Search for the cell housing the specified text and yield its (X, Y) center coordinate. 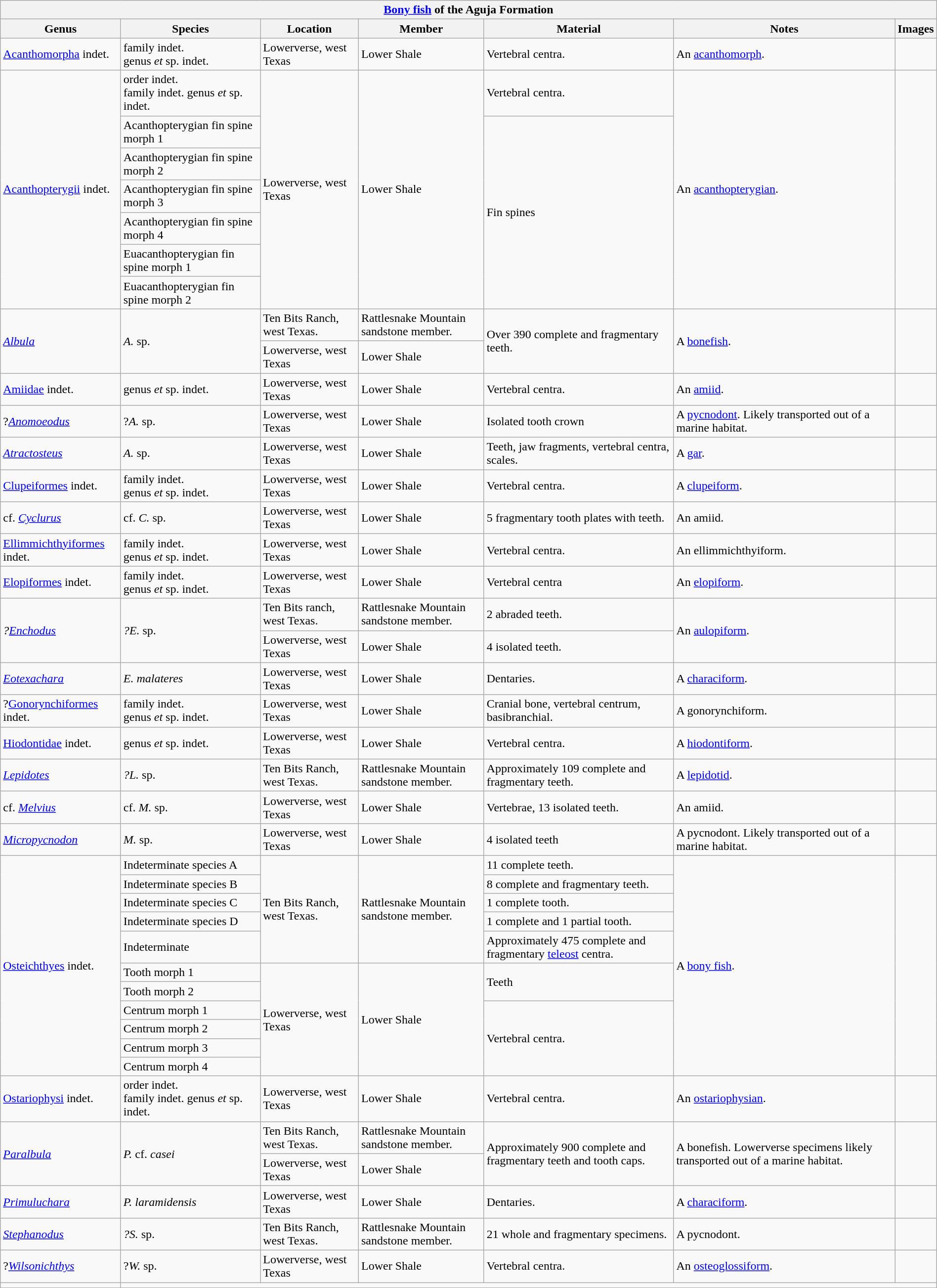
4 isolated teeth. (579, 647)
A lepidotid. (784, 775)
Material (579, 29)
Indeterminate species B (190, 884)
Approximately 109 complete and fragmentary teeth. (579, 775)
cf. M. sp. (190, 807)
5 fragmentary tooth plates with teeth. (579, 518)
cf. C. sp. (190, 518)
Micropycnodon (60, 840)
Images (916, 29)
Paralbula (60, 1154)
Hiodontidae indet. (60, 743)
Ellimmichthyiformes indet. (60, 550)
Atractosteus (60, 454)
An ellimmichthyiform. (784, 550)
Tooth morph 1 (190, 973)
Vertebrae, 13 isolated teeth. (579, 807)
cf. Melvius (60, 807)
Vertebral centra (579, 582)
Indeterminate species D (190, 922)
Over 390 complete and fragmentary teeth. (579, 341)
cf. Cyclurus (60, 518)
Osteichthyes indet. (60, 966)
An osteoglossiform. (784, 1266)
Amiidae indet. (60, 389)
?Wilsonichthys (60, 1266)
Albula (60, 341)
P. laramidensis (190, 1201)
Elopiformes indet. (60, 582)
Acanthopterygian fin spine morph 1 (190, 132)
4 isolated teeth (579, 840)
A bonefish. (784, 341)
A pycnodont. (784, 1234)
Teeth (579, 982)
Acanthopterygian fin spine morph 3 (190, 196)
An acanthopterygian. (784, 189)
Centrum morph 3 (190, 1048)
Acanthopterygian fin spine morph 4 (190, 228)
Centrum morph 2 (190, 1029)
An acanthomorph. (784, 54)
Isolated tooth crown (579, 421)
Lepidotes (60, 775)
Indeterminate species A (190, 865)
A hiodontiform. (784, 743)
Species (190, 29)
1 complete tooth. (579, 903)
Approximately 475 complete and fragmentary teleost centra. (579, 947)
An ostariophysian. (784, 1099)
Stephanodus (60, 1234)
Location (309, 29)
Centrum morph 1 (190, 1010)
Bony fish of the Aguja Formation (468, 10)
Tooth morph 2 (190, 991)
21 whole and fragmentary specimens. (579, 1234)
Ten Bits ranch, west Texas. (309, 614)
?S. sp. (190, 1234)
Genus (60, 29)
A clupeiform. (784, 486)
Member (421, 29)
A gar. (784, 454)
?L. sp. (190, 775)
P. cf. casei (190, 1154)
Cranial bone, vertebral centrum, basibranchial. (579, 711)
Eotexachara (60, 678)
11 complete teeth. (579, 865)
Indeterminate species C (190, 903)
1 complete and 1 partial tooth. (579, 922)
?Gonorynchiformes indet. (60, 711)
Acanthomorpha indet. (60, 54)
M. sp. (190, 840)
?W. sp. (190, 1266)
A bony fish. (784, 966)
Acanthopterygian fin spine morph 2 (190, 164)
Ostariophysi indet. (60, 1099)
Approximately 900 complete and fragmentary teeth and tooth caps. (579, 1154)
Teeth, jaw fragments, vertebral centra, scales. (579, 454)
?E. sp. (190, 630)
?Anomoeodus (60, 421)
E. malateres (190, 678)
Centrum morph 4 (190, 1066)
?Enchodus (60, 630)
?A. sp. (190, 421)
Euacanthopterygian fin spine morph 1 (190, 260)
Acanthopterygii indet. (60, 189)
Notes (784, 29)
An aulopiform. (784, 630)
Fin spines (579, 212)
Indeterminate (190, 947)
2 abraded teeth. (579, 614)
A bonefish. Lowerverse specimens likely transported out of a marine habitat. (784, 1154)
Clupeiformes indet. (60, 486)
Euacanthopterygian fin spine morph 2 (190, 293)
Primuluchara (60, 1201)
An elopiform. (784, 582)
A gonorynchiform. (784, 711)
8 complete and fragmentary teeth. (579, 884)
